Pinpoint the cell where the given text exists, returning its [x, y] midpoint coordinate. 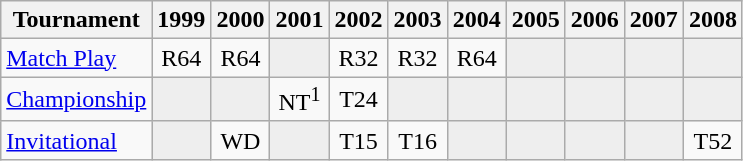
2008 [712, 20]
2006 [594, 20]
2007 [654, 20]
NT1 [300, 100]
1999 [182, 20]
T52 [712, 140]
2001 [300, 20]
2004 [476, 20]
Tournament [76, 20]
T24 [358, 100]
Invitational [76, 140]
Championship [76, 100]
T16 [418, 140]
2005 [536, 20]
2000 [240, 20]
Match Play [76, 58]
2003 [418, 20]
T15 [358, 140]
WD [240, 140]
2002 [358, 20]
